Pinpoint the cell where the given text exists, returning its [x, y] midpoint coordinate. 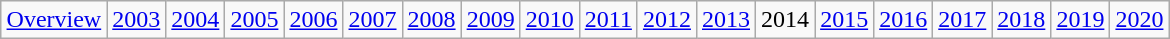
2019 [1080, 20]
2012 [666, 20]
2011 [608, 20]
2005 [254, 20]
2014 [786, 20]
2017 [962, 20]
2009 [490, 20]
2020 [1140, 20]
2004 [196, 20]
Overview [54, 20]
2003 [136, 20]
2015 [844, 20]
2018 [1022, 20]
2013 [726, 20]
2010 [550, 20]
2007 [372, 20]
2016 [904, 20]
2008 [432, 20]
2006 [314, 20]
